Return the [x, y] coordinate for the center point of the cell that contains the specified text.  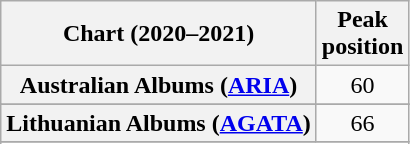
Chart (2020–2021) [159, 34]
66 [362, 123]
60 [362, 85]
Lithuanian Albums (AGATA) [159, 123]
Australian Albums (ARIA) [159, 85]
Peakposition [362, 34]
